From the cell containing the given text, extract its center point as (X, Y) coordinate. 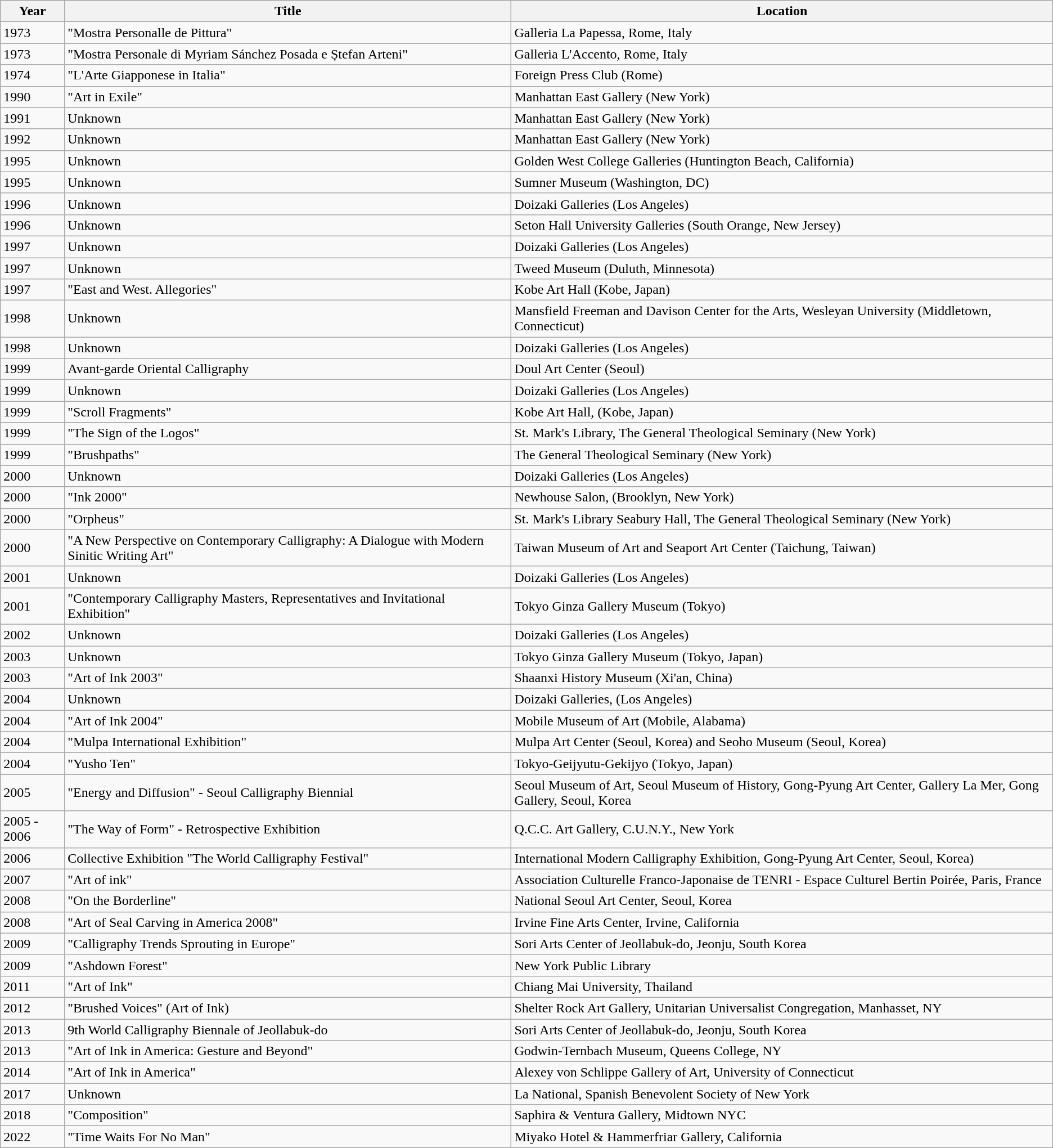
Seton Hall University Galleries (South Orange, New Jersey) (782, 225)
Godwin-Ternbach Museum, Queens College, NY (782, 1051)
Mulpa Art Center (Seoul, Korea) and Seoho Museum (Seoul, Korea) (782, 742)
"Calligraphy Trends Sprouting in Europe" (288, 944)
"East and West. Allegories" (288, 290)
New York Public Library (782, 965)
"Time Waits For No Man" (288, 1137)
"Art of ink" (288, 880)
Golden West College Galleries (Huntington Beach, California) (782, 161)
Collective Exhibition "The World Calligraphy Festival" (288, 858)
Tokyo-Geijyutu-Gekijyo (Tokyo, Japan) (782, 764)
2014 (33, 1073)
Newhouse Salon, (Brooklyn, New York) (782, 497)
Q.C.C. Art Gallery, C.U.N.Y., New York (782, 829)
Tokyo Ginza Gallery Museum (Tokyo) (782, 606)
"Ink 2000" (288, 497)
"The Way of Form" - Retrospective Exhibition (288, 829)
Kobe Art Hall (Kobe, Japan) (782, 290)
Kobe Art Hall, (Kobe, Japan) (782, 412)
1992 (33, 140)
2022 (33, 1137)
Shaanxi History Museum (Xi'an, China) (782, 678)
Title (288, 11)
"Orpheus" (288, 519)
Shelter Rock Art Gallery, Unitarian Universalist Congregation, Manhasset, NY (782, 1008)
Irvine Fine Arts Center, Irvine, California (782, 922)
"Ashdown Forest" (288, 965)
"On the Borderline" (288, 901)
Mansfield Freeman and Davison Center for the Arts, Wesleyan University (Middletown, Connecticut) (782, 319)
Chiang Mai University, Thailand (782, 986)
Saphira & Ventura Gallery, Midtown NYC (782, 1115)
"Contemporary Calligraphy Masters, Representatives and Invitational Exhibition" (288, 606)
"Mostra Personalle de Pittura" (288, 33)
2017 (33, 1094)
Tokyo Ginza Gallery Museum (Tokyo, Japan) (782, 657)
Miyako Hotel & Hammerfriar Gallery, California (782, 1137)
"The Sign of the Logos" (288, 433)
"Art of Ink" (288, 986)
"Yusho Ten" (288, 764)
St. Mark's Library Seabury Hall, The General Theological Seminary (New York) (782, 519)
"Scroll Fragments" (288, 412)
National Seoul Art Center, Seoul, Korea (782, 901)
Avant-garde Oriental Calligraphy (288, 369)
La National, Spanish Benevolent Society of New York (782, 1094)
"Mostra Personale di Myriam Sánchez Posada e Ștefan Arteni" (288, 54)
Tweed Museum (Duluth, Minnesota) (782, 268)
1991 (33, 118)
2006 (33, 858)
"Brushed Voices" (Art of Ink) (288, 1008)
Mobile Museum of Art (Mobile, Alabama) (782, 721)
Doul Art Center (Seoul) (782, 369)
"Composition" (288, 1115)
Sumner Museum (Washington, DC) (782, 182)
"Art of Seal Carving in America 2008" (288, 922)
The General Theological Seminary (New York) (782, 455)
"L'Arte Giapponese in Italia" (288, 75)
International Modern Calligraphy Exhibition, Gong-Pyung Art Center, Seoul, Korea) (782, 858)
2012 (33, 1008)
St. Mark's Library, The General Theological Seminary (New York) (782, 433)
2011 (33, 986)
Doizaki Galleries, (Los Angeles) (782, 699)
2018 (33, 1115)
Location (782, 11)
Galleria L'Accento, Rome, Italy (782, 54)
2002 (33, 635)
"Mulpa International Exhibition" (288, 742)
"Energy and Diffusion" - Seoul Calligraphy Biennial (288, 792)
"Art of Ink 2003" (288, 678)
"Art in Exile" (288, 97)
Association Culturelle Franco-Japonaise de TENRI - Espace Culturel Bertin Poirée, Paris, France (782, 880)
Alexey von Schlippe Gallery of Art, University of Connecticut (782, 1073)
2005 (33, 792)
"A New Perspective on Contemporary Calligraphy: A Dialogue with Modern Sinitic Writing Art" (288, 548)
2005 - 2006 (33, 829)
Galleria La Papessa, Rome, Italy (782, 33)
2007 (33, 880)
"Art of Ink 2004" (288, 721)
Seoul Museum of Art, Seoul Museum of History, Gong-Pyung Art Center, Gallery La Mer, Gong Gallery, Seoul, Korea (782, 792)
"Art of Ink in America" (288, 1073)
"Brushpaths" (288, 455)
"Art of Ink in America: Gesture and Beyond" (288, 1051)
1990 (33, 97)
9th World Calligraphy Biennale of Jeollabuk-do (288, 1029)
1974 (33, 75)
Year (33, 11)
Foreign Press Club (Rome) (782, 75)
Taiwan Museum of Art and Seaport Art Center (Taichung, Taiwan) (782, 548)
